Provide the (X, Y) coordinate of the cell's center where the given text is located.  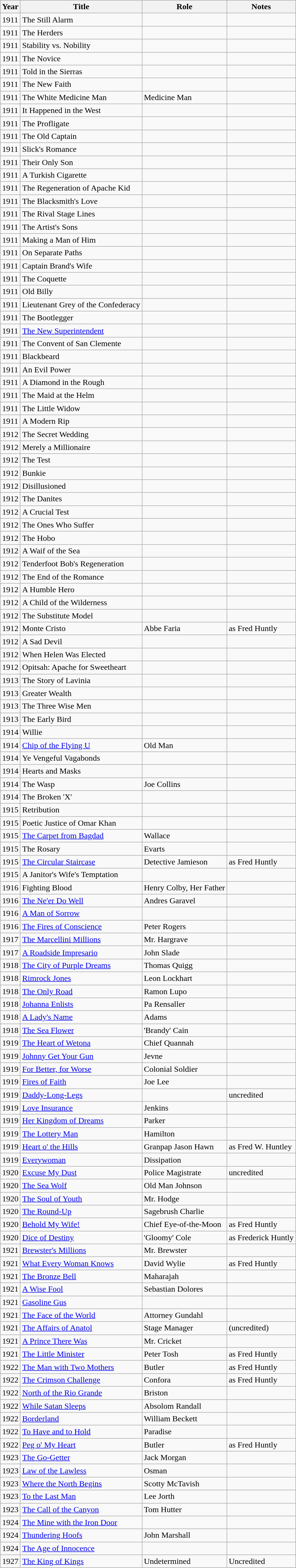
Opitsah: Apache for Sweetheart (81, 667)
Where the North Begins (81, 1484)
Uncredited (261, 1561)
Poetic Justice of Omar Khan (81, 823)
Chief Eye-of-the-Moon (184, 1225)
The Crimson Challenge (81, 1380)
Sagebrush Charlie (184, 1212)
The Wasp (81, 784)
Law of the Lawless (81, 1471)
as Frederick Huntly (261, 1238)
Old Billy (81, 292)
Told in the Sierras (81, 71)
The Still Alarm (81, 20)
Briston (184, 1393)
The Novice (81, 59)
The New Faith (81, 84)
Abbe Faria (184, 629)
Heart o' the Hills (81, 1147)
John Marshall (184, 1535)
Maharajah (184, 1276)
The Broken 'X' (81, 797)
Captain Brand's Wife (81, 266)
Behold My Wife! (81, 1225)
The Little Widow (81, 408)
Notes (261, 7)
A Humble Hero (81, 590)
Mr. Cricket (184, 1341)
A Wise Fool (81, 1289)
Thundering Hoofs (81, 1535)
'Brandy' Cain (184, 1030)
Parker (184, 1121)
The Early Bird (81, 719)
The End of the Romance (81, 577)
Gasoline Gus (81, 1302)
The Profligate (81, 123)
Scotty McTavish (184, 1484)
1927 (10, 1561)
To the Last Man (81, 1497)
Jenkins (184, 1108)
Mr. Hodge (184, 1198)
The Go-Getter (81, 1458)
The Carpet from Bagdad (81, 836)
The Coquette (81, 279)
The Mine with the Iron Door (81, 1522)
John Slade (184, 952)
A Sad Devil (81, 642)
Peter Rogers (184, 926)
The Marcellini Millions (81, 939)
Medicine Man (184, 97)
A Waif of the Sea (81, 551)
Brewster's Millions (81, 1250)
The Only Road (81, 991)
Johanna Enlists (81, 1004)
Adams (184, 1017)
Willie (81, 732)
Their Only Son (81, 162)
Stability vs. Nobility (81, 46)
What Every Woman Knows (81, 1263)
Dissipation (184, 1160)
To Have and to Hold (81, 1432)
Andres Garavel (184, 901)
The Bootlegger (81, 318)
Title (81, 7)
A Child of the Wilderness (81, 603)
The Age of Innocence (81, 1548)
It Happened in the West (81, 110)
For Better, for Worse (81, 1069)
Excuse My Dust (81, 1173)
A Diamond in the Rough (81, 383)
Love Insurance (81, 1108)
Everywoman (81, 1160)
Ramon Lupo (184, 991)
The Three Wise Men (81, 706)
The Secret Wedding (81, 434)
The Lottery Man (81, 1134)
The White Medicine Man (81, 97)
Jack Morgan (184, 1458)
The Blacksmith's Love (81, 201)
Hamilton (184, 1134)
Chief Quannah (184, 1043)
The Ones Who Suffer (81, 525)
The Little Minister (81, 1354)
The Story of Lavinia (81, 680)
Rimrock Jones (81, 978)
Paradise (184, 1432)
On Separate Paths (81, 253)
The Call of the Canyon (81, 1509)
Osman (184, 1471)
Mr. Hargrave (184, 939)
The Face of the World (81, 1315)
An Evil Power (81, 369)
A Roadside Impresario (81, 952)
A Turkish Cigarette (81, 175)
Detective Jamieson (184, 862)
Monte Cristo (81, 629)
The Hobo (81, 538)
Tenderfoot Bob's Regeneration (81, 564)
Evarts (184, 849)
Leon Lockhart (184, 978)
Greater Wealth (81, 693)
Joe Lee (184, 1082)
The Rosary (81, 849)
The Artist's Sons (81, 227)
Sebastian Dolores (184, 1289)
The Test (81, 460)
Peter Tosh (184, 1354)
Old Man Johnson (184, 1185)
David Wylie (184, 1263)
Retribution (81, 810)
The Bronze Bell (81, 1276)
Wallace (184, 836)
The Ne'er Do Well (81, 901)
as Fred W. Huntley (261, 1147)
A Janitor's Wife's Temptation (81, 875)
Undetermined (184, 1561)
A Lady's Name (81, 1017)
The Substitute Model (81, 616)
Role (184, 7)
The Convent of San Clemente (81, 343)
A Modern Rip (81, 421)
Colonial Soldier (184, 1069)
Chip of the Flying U (81, 745)
The Fires of Conscience (81, 926)
Hearts and Masks (81, 771)
Slick's Romance (81, 149)
Johnny Get Your Gun (81, 1056)
The Old Captain (81, 136)
The Circular Staircase (81, 862)
(uncredited) (261, 1328)
Lieutenant Grey of the Confederacy (81, 305)
Police Magistrate (184, 1173)
Blackbeard (81, 356)
Fighting Blood (81, 888)
Making a Man of Him (81, 240)
Attorney Gundahl (184, 1315)
The Rival Stage Lines (81, 214)
Joe Collins (184, 784)
Absolom Randall (184, 1406)
Peg o' My Heart (81, 1445)
Dice of Destiny (81, 1238)
The Soul of Youth (81, 1198)
Merely a Millionaire (81, 447)
Fires of Faith (81, 1082)
Lee Jorth (184, 1497)
Bunkie (81, 473)
The Maid at the Helm (81, 395)
A Crucial Test (81, 512)
Mr. Brewster (184, 1250)
The Herders (81, 33)
The Affairs of Anatol (81, 1328)
The Sea Flower (81, 1030)
Tom Hutter (184, 1509)
The City of Purple Dreams (81, 965)
The Man with Two Mothers (81, 1367)
Jevne (184, 1056)
The Round-Up (81, 1212)
The Sea Wolf (81, 1185)
Her Kingdom of Dreams (81, 1121)
When Helen Was Elected (81, 654)
While Satan Sleeps (81, 1406)
William Beckett (184, 1419)
'Gloomy' Cole (184, 1238)
Henry Colby, Her Father (184, 888)
The Heart of Wetona (81, 1043)
The King of Kings (81, 1561)
Borderland (81, 1419)
The Danites (81, 499)
Year (10, 7)
A Man of Sorrow (81, 914)
Daddy-Long-Legs (81, 1095)
Thomas Quigg (184, 965)
Stage Manager (184, 1328)
North of the Rio Grande (81, 1393)
Disillusioned (81, 486)
Confora (184, 1380)
The Regeneration of Apache Kid (81, 188)
Pa Rensaller (184, 1004)
Ye Vengeful Vagabonds (81, 758)
The New Superintendent (81, 330)
Old Man (184, 745)
A Prince There Was (81, 1341)
Granpap Jason Hawn (184, 1147)
